Return (x, y) of the center of cell containing provided text 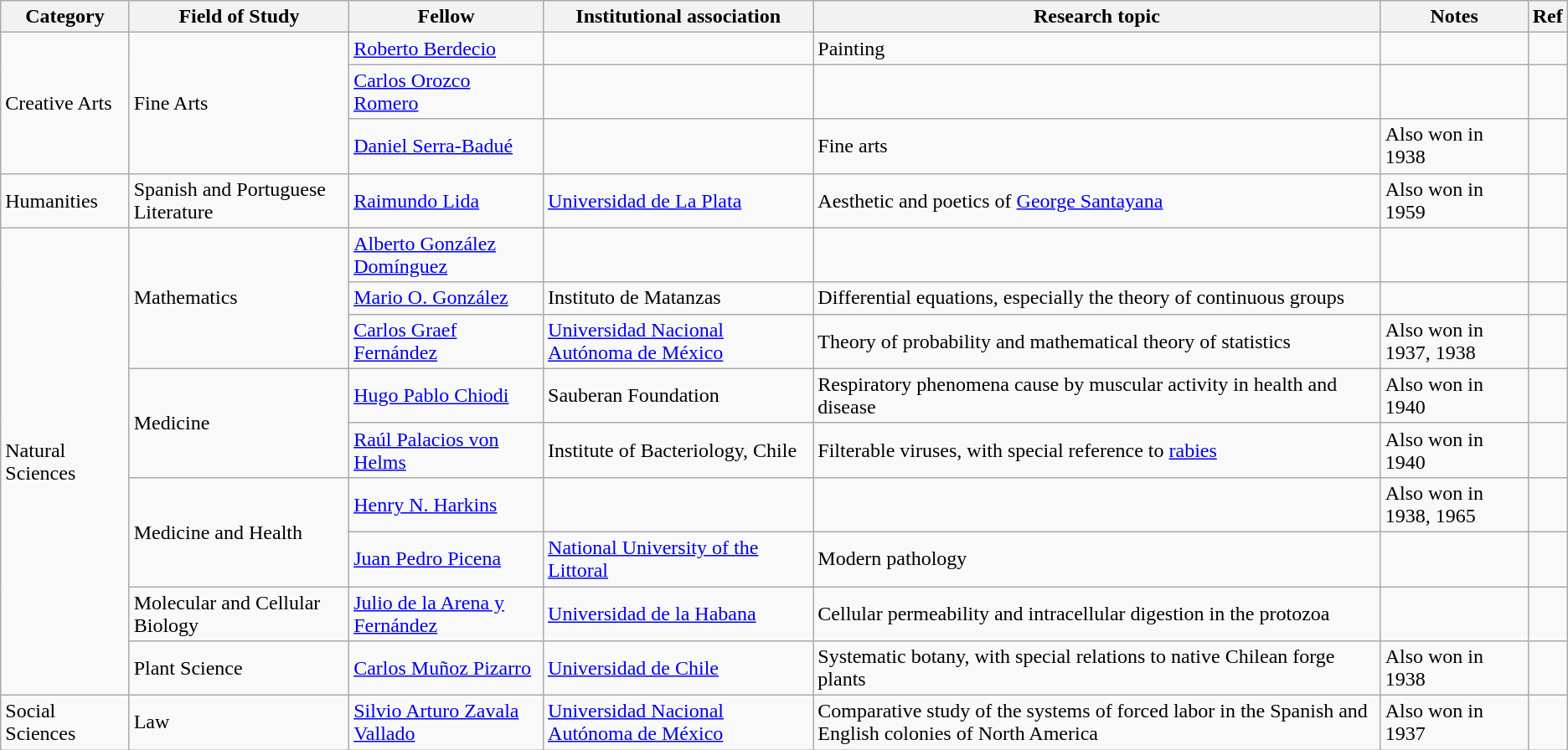
Field of Study (239, 17)
Plant Science (239, 668)
Carlos Orozco Romero (446, 92)
Notes (1454, 17)
Molecular and Cellular Biology (239, 613)
Differential equations, especially the theory of continuous groups (1097, 298)
Painting (1097, 49)
Juan Pedro Picena (446, 559)
Creative Arts (65, 103)
Daniel Serra-Badué (446, 146)
Filterable viruses, with special reference to rabies (1097, 450)
Carlos Muñoz Pizarro (446, 668)
Humanities (65, 201)
Also won in 1937 (1454, 723)
Universidad de Chile (678, 668)
Henry N. Harkins (446, 504)
Comparative study of the systems of forced labor in the Spanish and English colonies of North America (1097, 723)
Category (65, 17)
Raimundo Lida (446, 201)
Aesthetic and poetics of George Santayana (1097, 201)
Fellow (446, 17)
Universidad de La Plata (678, 201)
Fine Arts (239, 103)
Ref (1548, 17)
Also won in 1937, 1938 (1454, 342)
Also won in 1959 (1454, 201)
Hugo Pablo Chiodi (446, 395)
Roberto Berdecio (446, 49)
Also won in 1938, 1965 (1454, 504)
Respiratory phenomena cause by muscular activity in health and disease (1097, 395)
Mathematics (239, 298)
Carlos Graef Fernández (446, 342)
Alberto González Domínguez (446, 254)
Mario O. González (446, 298)
Medicine (239, 423)
Universidad de la Habana (678, 613)
Silvio Arturo Zavala Vallado (446, 723)
Natural Sciences (65, 462)
Cellular permeability and intracellular digestion in the protozoa (1097, 613)
Research topic (1097, 17)
Medicine and Health (239, 532)
Institutional association (678, 17)
National University of the Littoral (678, 559)
Social Sciences (65, 723)
Fine arts (1097, 146)
Julio de la Arena y Fernández (446, 613)
Theory of probability and mathematical theory of statistics (1097, 342)
Law (239, 723)
Institute of Bacteriology, Chile (678, 450)
Systematic botany, with special relations to native Chilean forge plants (1097, 668)
Spanish and Portuguese Literature (239, 201)
Modern pathology (1097, 559)
Raúl Palacios von Helms (446, 450)
Instituto de Matanzas (678, 298)
Sauberan Foundation (678, 395)
